Identify which cell holds the provided text, then report its [X, Y] central coordinate. 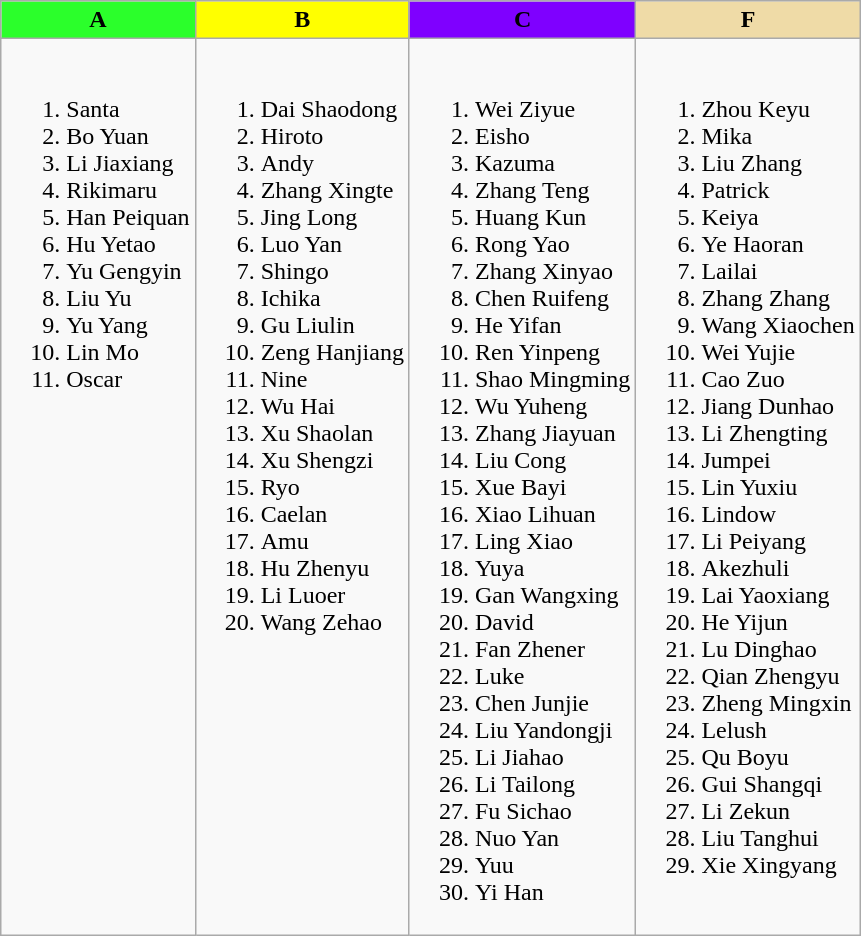
F [748, 20]
A [98, 20]
SantaBo YuanLi JiaxiangRikimaruHan PeiquanHu YetaoYu GengyinLiu YuYu YangLin MoOscar [98, 487]
B [302, 20]
C [522, 20]
